Output the [X, Y] coordinate of the center of the cell containing the given text.  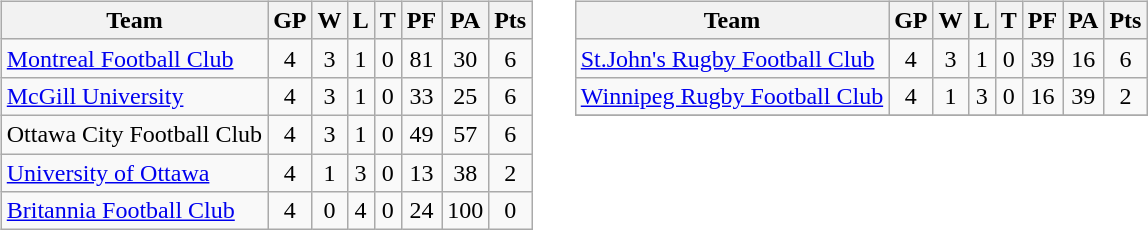
33 [421, 96]
Britannia Football Club [134, 211]
Montreal Football Club [134, 58]
25 [466, 96]
30 [466, 58]
81 [421, 58]
Ottawa City Football Club [134, 134]
13 [421, 173]
Winnipeg Rugby Football Club [732, 96]
St.John's Rugby Football Club [732, 58]
57 [466, 134]
49 [421, 134]
McGill University [134, 96]
University of Ottawa [134, 173]
100 [466, 211]
24 [421, 211]
38 [466, 173]
